Capture the cell that displays the provided text and extract its (X, Y) central coordinate. 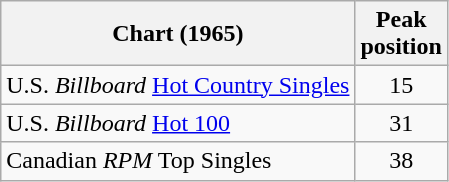
U.S. Billboard Hot Country Singles (178, 85)
U.S. Billboard Hot 100 (178, 123)
Peakposition (401, 34)
Chart (1965) (178, 34)
15 (401, 85)
31 (401, 123)
38 (401, 161)
Canadian RPM Top Singles (178, 161)
